Determine the [x, y] coordinate at the center of the cell enclosing the given text.  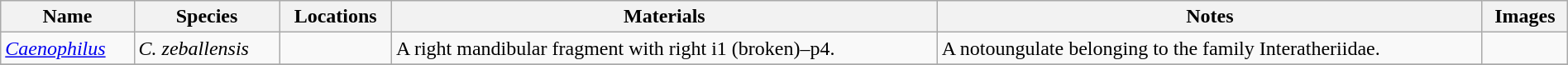
Species [207, 17]
Name [68, 17]
Caenophilus [68, 48]
Images [1525, 17]
A right mandibular fragment with right i1 (broken)–p4. [664, 48]
A notoungulate belonging to the family Interatheriidae. [1209, 48]
C. zeballensis [207, 48]
Materials [664, 17]
Notes [1209, 17]
Locations [336, 17]
